Provide the [X, Y] coordinate of the cell's center where the given text is located.  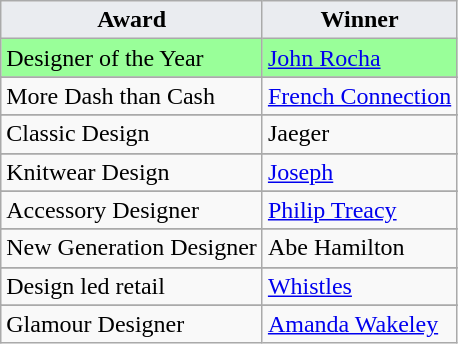
Award [132, 20]
Philip Treacy [359, 210]
Classic Design [132, 134]
Glamour Designer [132, 324]
Amanda Wakeley [359, 324]
New Generation Designer [132, 248]
Joseph [359, 172]
Accessory Designer [132, 210]
John Rocha [359, 58]
Whistles [359, 286]
Jaeger [359, 134]
Abe Hamilton [359, 248]
Winner [359, 20]
Design led retail [132, 286]
French Connection [359, 96]
Knitwear Design [132, 172]
Designer of the Year [132, 58]
More Dash than Cash [132, 96]
